Return [X, Y] of the center of cell containing provided text 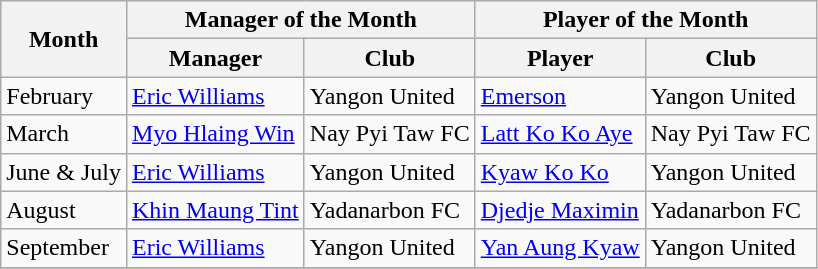
Yan Aung Kyaw [560, 248]
February [64, 96]
March [64, 134]
Manager of the Month [300, 20]
Manager [215, 58]
September [64, 248]
June & July [64, 172]
Player of the Month [646, 20]
Player [560, 58]
Emerson [560, 96]
Month [64, 39]
Kyaw Ko Ko [560, 172]
August [64, 210]
Latt Ko Ko Aye [560, 134]
Myo Hlaing Win [215, 134]
Khin Maung Tint [215, 210]
Djedje Maximin [560, 210]
